Search for the cell housing the specified text and yield its (x, y) center coordinate. 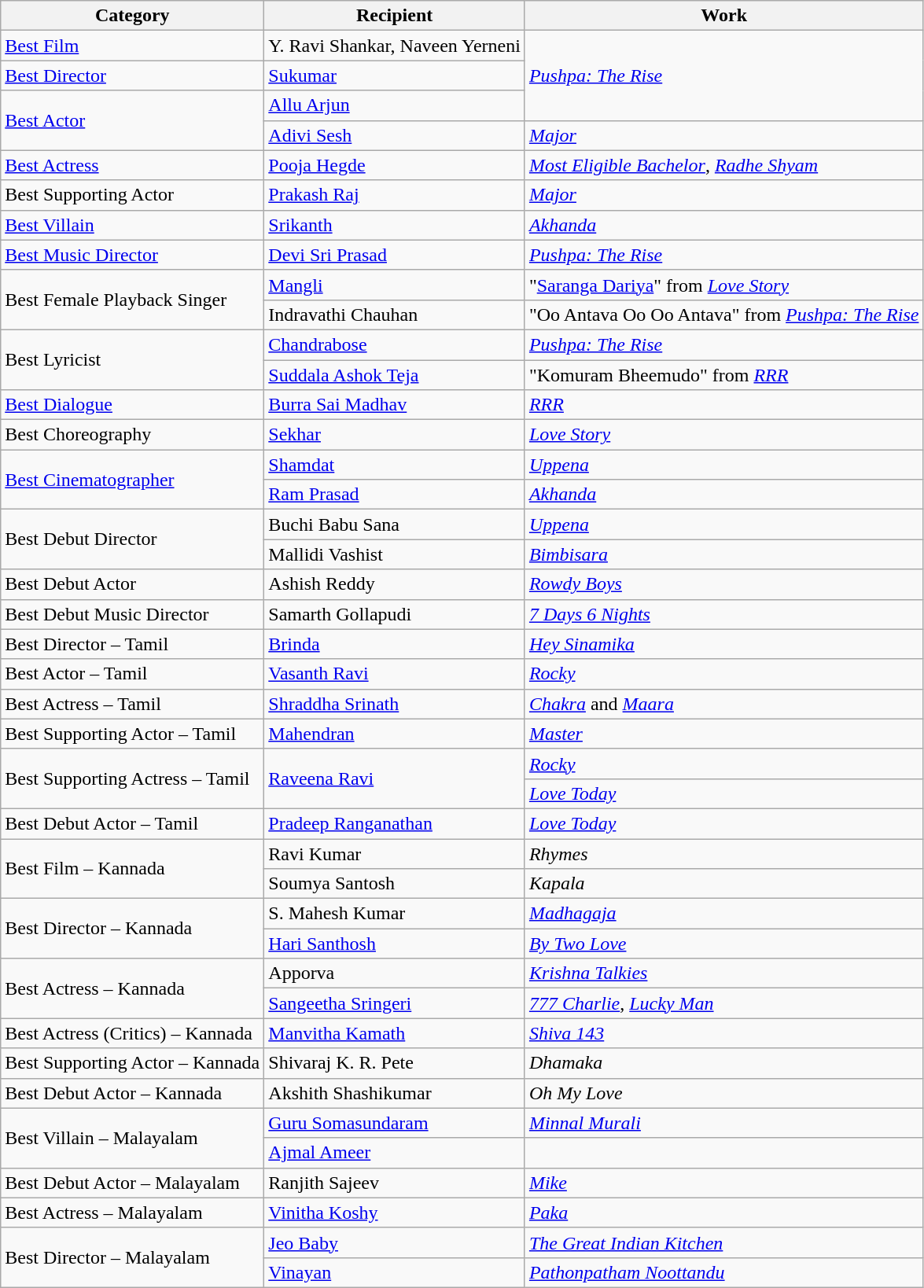
Akshith Shashikumar (395, 1093)
S. Mahesh Kumar (395, 914)
"Saranga Dariya" from Love Story (723, 285)
Best Director – Kannada (132, 929)
Best Debut Actor (132, 584)
Love Story (723, 435)
Best Dialogue (132, 405)
The Great Indian Kitchen (723, 1242)
Ranjith Sajeev (395, 1183)
Best Actress (Critics) – Kannada (132, 1033)
Pradeep Ranganathan (395, 823)
Mallidi Vashist (395, 554)
Paka (723, 1213)
Best Female Playback Singer (132, 300)
"Oo Antava Oo Oo Antava" from Pushpa: The Rise (723, 315)
Best Cinematographer (132, 480)
Ravi Kumar (395, 853)
Hey Sinamika (723, 644)
Best Actress – Tamil (132, 704)
Indravathi Chauhan (395, 315)
Hari Santhosh (395, 944)
Best Supporting Actor (132, 195)
Category (132, 16)
Master (723, 734)
Chandrabose (395, 344)
Rhymes (723, 853)
Jeo Baby (395, 1242)
Best Director – Malayalam (132, 1257)
Best Director – Tamil (132, 644)
Best Film (132, 46)
Soumya Santosh (395, 884)
Sekhar (395, 435)
Madhagaja (723, 914)
Most Eligible Bachelor, Radhe Shyam (723, 165)
Best Actress (132, 165)
Suddala Ashok Teja (395, 375)
Minnal Murali (723, 1123)
Guru Somasundaram (395, 1123)
Best Debut Actor – Tamil (132, 823)
Best Director (132, 75)
Y. Ravi Shankar, Naveen Yerneni (395, 46)
Best Debut Actor – Malayalam (132, 1183)
Best Actor (132, 120)
Vasanth Ravi (395, 674)
Best Supporting Actress – Tamil (132, 778)
Devi Sri Prasad (395, 255)
Vinayan (395, 1272)
Best Villain (132, 225)
Kapala (723, 884)
Mike (723, 1183)
7 Days 6 Nights (723, 614)
Brinda (395, 644)
Dhamaka (723, 1063)
Best Debut Director (132, 539)
Best Music Director (132, 255)
Work (723, 16)
Ajmal Ameer (395, 1153)
Chakra and Maara (723, 704)
Manvitha Kamath (395, 1033)
Raveena Ravi (395, 778)
Best Choreography (132, 435)
Pathonpatham Noottandu (723, 1272)
Best Film – Kannada (132, 868)
Shivaraj K. R. Pete (395, 1063)
Shamdat (395, 465)
Mangli (395, 285)
Ram Prasad (395, 495)
Adivi Sesh (395, 135)
Oh My Love (723, 1093)
Shraddha Srinath (395, 704)
Prakash Raj (395, 195)
Best Lyricist (132, 359)
Sangeetha Sringeri (395, 1003)
Best Actor – Tamil (132, 674)
Recipient (395, 16)
Best Villain – Malayalam (132, 1138)
Buchi Babu Sana (395, 524)
By Two Love (723, 944)
Shiva 143 (723, 1033)
Best Supporting Actor – Tamil (132, 734)
RRR (723, 405)
Samarth Gollapudi (395, 614)
Rowdy Boys (723, 584)
Best Debut Music Director (132, 614)
Srikanth (395, 225)
Pooja Hegde (395, 165)
Burra Sai Madhav (395, 405)
Apporva (395, 973)
"Komuram Bheemudo" from RRR (723, 375)
Mahendran (395, 734)
Allu Arjun (395, 105)
Bimbisara (723, 554)
Vinitha Koshy (395, 1213)
Best Supporting Actor – Kannada (132, 1063)
Ashish Reddy (395, 584)
Best Debut Actor – Kannada (132, 1093)
Krishna Talkies (723, 973)
Best Actress – Kannada (132, 988)
777 Charlie, Lucky Man (723, 1003)
Sukumar (395, 75)
Best Actress – Malayalam (132, 1213)
